Return (X, Y) of the center of cell containing provided text 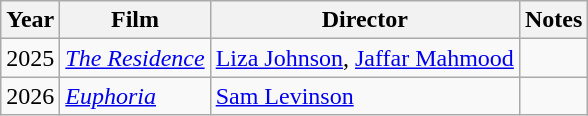
Euphoria (135, 96)
2026 (30, 96)
Liza Johnson, Jaffar Mahmood (364, 58)
Director (364, 20)
2025 (30, 58)
The Residence (135, 58)
Sam Levinson (364, 96)
Notes (553, 20)
Film (135, 20)
Year (30, 20)
